Determine the (x, y) coordinate at the center of the cell enclosing the given text.  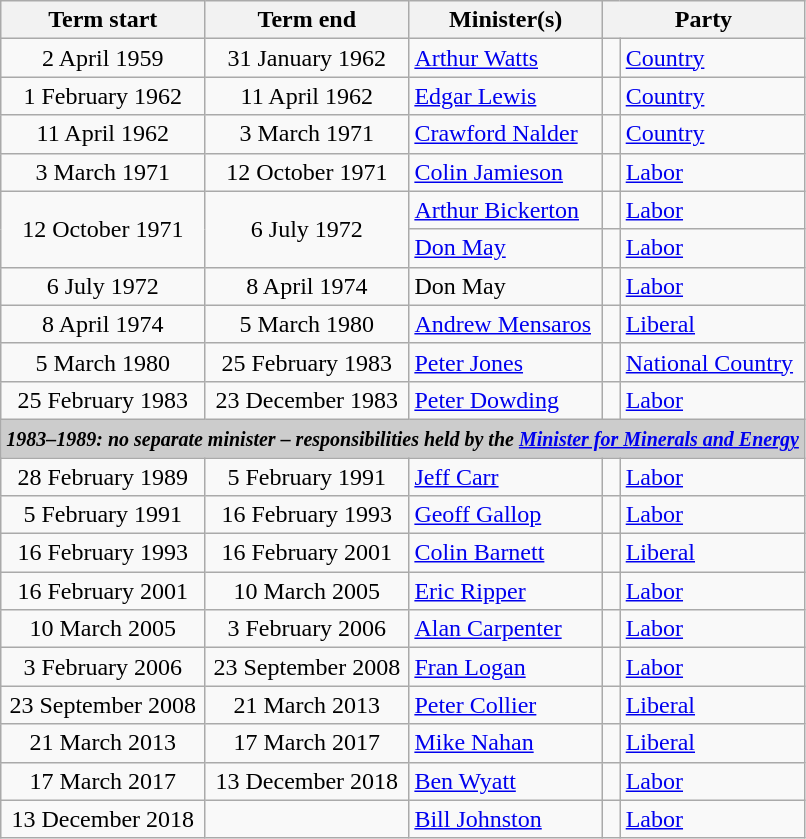
Colin Jamieson (506, 172)
Peter Jones (506, 362)
Arthur Watts (506, 58)
Term start (103, 20)
Fran Logan (506, 667)
Andrew Mensaros (506, 324)
Peter Collier (506, 705)
Bill Johnston (506, 819)
Crawford Nalder (506, 134)
Ben Wyatt (506, 781)
Mike Nahan (506, 743)
Colin Barnett (506, 553)
Party (704, 20)
Geoff Gallop (506, 515)
Peter Dowding (506, 400)
Term end (307, 20)
Minister(s) (506, 20)
Alan Carpenter (506, 629)
1 February 1962 (103, 96)
23 December 1983 (307, 400)
Eric Ripper (506, 591)
28 February 1989 (103, 477)
Jeff Carr (506, 477)
1983–1989: no separate minister – responsibilities held by the Minister for Minerals and Energy (403, 438)
2 April 1959 (103, 58)
31 January 1962 (307, 58)
Edgar Lewis (506, 96)
Arthur Bickerton (506, 210)
National Country (712, 362)
